Find where the given text appears and provide that cell's center as (x, y) coordinate. 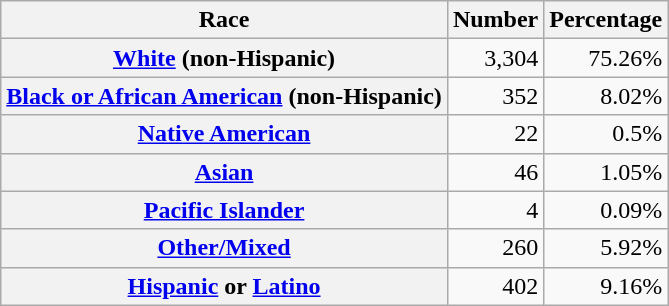
22 (495, 134)
0.09% (606, 210)
Hispanic or Latino (224, 286)
5.92% (606, 248)
Other/Mixed (224, 248)
Pacific Islander (224, 210)
352 (495, 96)
Number (495, 20)
8.02% (606, 96)
Percentage (606, 20)
1.05% (606, 172)
White (non-Hispanic) (224, 58)
260 (495, 248)
402 (495, 286)
0.5% (606, 134)
4 (495, 210)
Black or African American (non-Hispanic) (224, 96)
3,304 (495, 58)
46 (495, 172)
75.26% (606, 58)
9.16% (606, 286)
Asian (224, 172)
Native American (224, 134)
Race (224, 20)
